Pinpoint the cell where the given text exists, returning its [X, Y] midpoint coordinate. 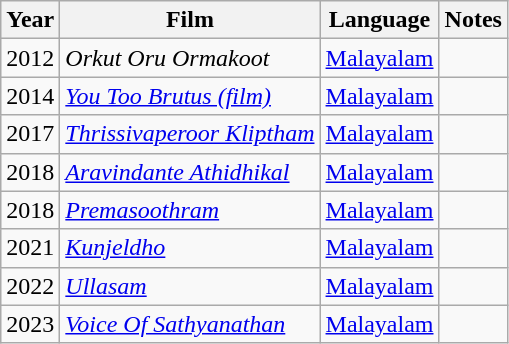
Orkut Oru Ormakoot [190, 58]
2014 [30, 96]
2017 [30, 134]
2022 [30, 286]
2023 [30, 324]
Language [380, 20]
Kunjeldho [190, 248]
2021 [30, 248]
Notes [473, 20]
2012 [30, 58]
Film [190, 20]
Thrissivaperoor Kliptham [190, 134]
Premasoothram [190, 210]
Voice Of Sathyanathan [190, 324]
Aravindante Athidhikal [190, 172]
You Too Brutus (film) [190, 96]
Year [30, 20]
Ullasam [190, 286]
